Provide the [x, y] coordinate of the cell's center where the given text is located.  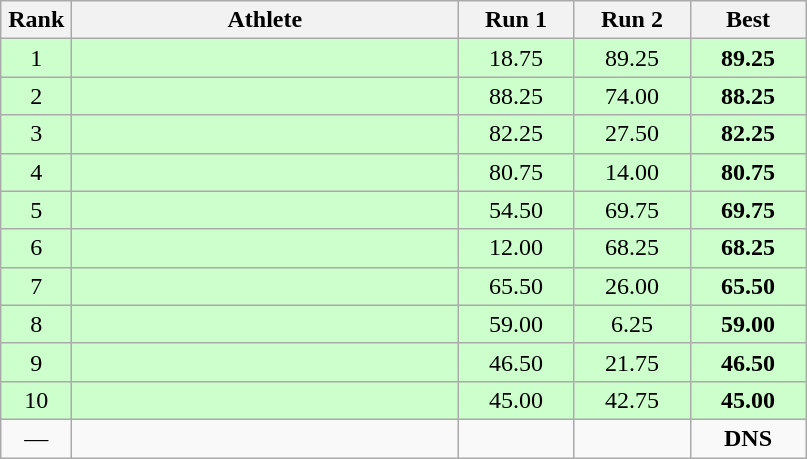
8 [36, 324]
42.75 [632, 400]
Run 2 [632, 20]
26.00 [632, 286]
6 [36, 248]
6.25 [632, 324]
— [36, 438]
18.75 [516, 58]
21.75 [632, 362]
1 [36, 58]
10 [36, 400]
9 [36, 362]
Best [748, 20]
3 [36, 134]
54.50 [516, 210]
14.00 [632, 172]
Rank [36, 20]
7 [36, 286]
DNS [748, 438]
74.00 [632, 96]
5 [36, 210]
Athlete [265, 20]
12.00 [516, 248]
2 [36, 96]
Run 1 [516, 20]
4 [36, 172]
27.50 [632, 134]
